Identify which cell holds the provided text, then report its (X, Y) central coordinate. 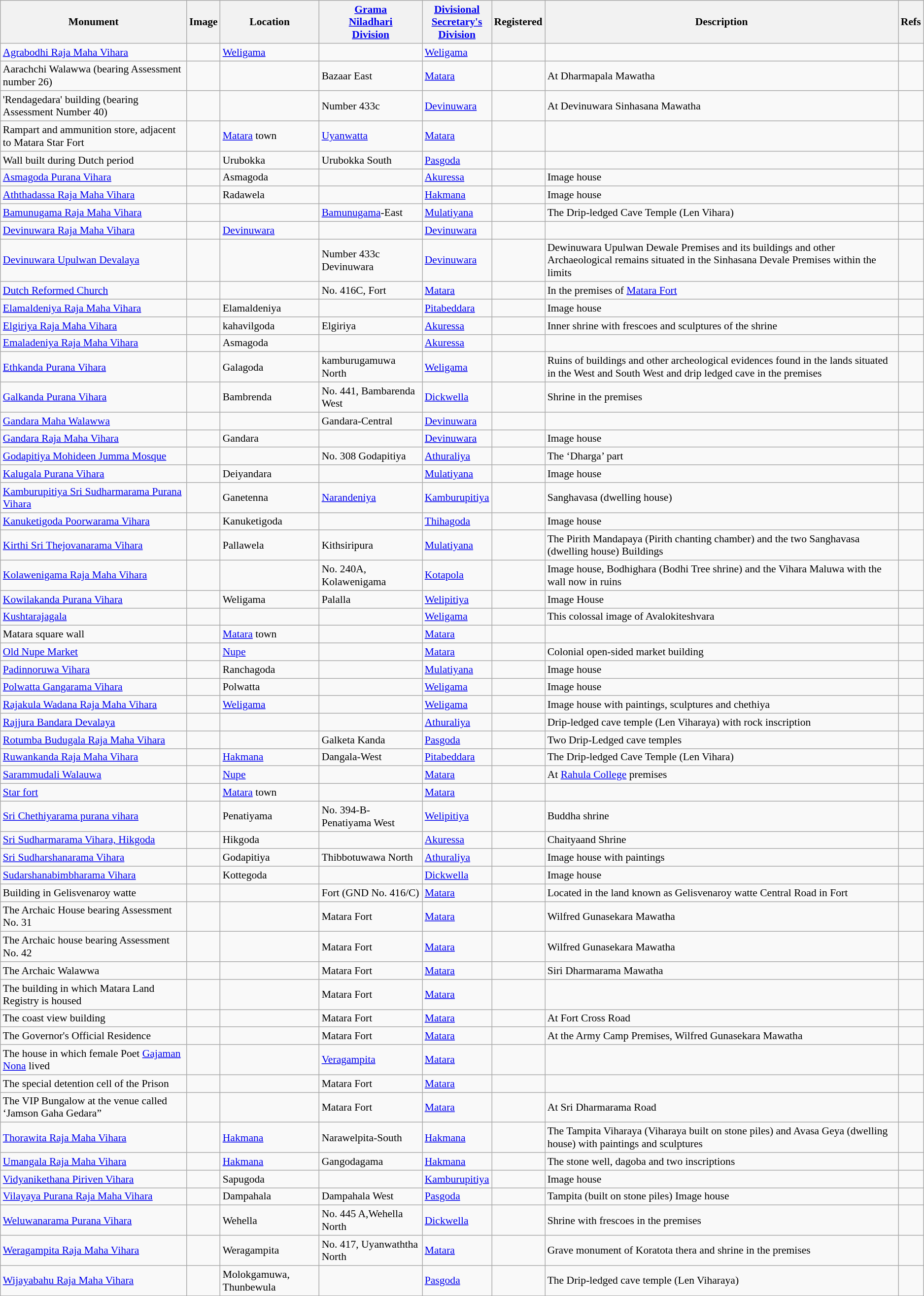
The Tampita Viharaya (Viharaya built on stone piles) and Avasa Geya (dwelling house) with paintings and sculptures (721, 1138)
Image (204, 22)
Pallawela (270, 545)
Kirthi Sri Thejovanarama Vihara (94, 545)
Urubokka (270, 160)
Image house with paintings (721, 858)
Star fort (94, 793)
Rajjura Bandara Devalaya (94, 722)
Galkanda Purana Vihara (94, 397)
Refs (911, 22)
Ruins of buildings and other archeological evidences found in the lands situated in the West and South West and drip ledged cave in the premises (721, 367)
Grave monument of Koratota thera and shrine in the premises (721, 1250)
Image House (721, 599)
Sanghavasa (dwelling house) (721, 498)
The Archaic Walawwa (94, 971)
Kolawenigama Raja Maha Vihara (94, 576)
Kanuketigoda (270, 522)
Polwatta (270, 687)
Weragampita Raja Maha Vihara (94, 1250)
Weluwanarama Purana Vihara (94, 1221)
Bamunugama-East (371, 213)
Elamaldeniya Raja Maha Vihara (94, 308)
The Drip-ledged cave temple (Len Viharaya) (721, 1281)
Tampita (built on stone piles) Image house (721, 1196)
At Dharmapala Mawatha (721, 76)
'Rendagedara' building (bearing Assessment Number 40) (94, 106)
Veragampita (371, 1060)
Sri Chethiyarama purana vihara (94, 816)
Ruwankanda Raja Maha Vihara (94, 757)
Ethkanda Purana Vihara (94, 367)
Matara square wall (94, 634)
No. 445 A,Wehella North (371, 1221)
The stone well, dagoba and two inscriptions (721, 1161)
Gandara-Central (371, 421)
Galketa Kanda (371, 740)
Aththadassa Raja Maha Vihara (94, 195)
At Devinuwara Sinhasana Mawatha (721, 106)
The Pirith Mandapaya (Pirith chanting chamber) and the two Sanghavasa (dwelling house) Buildings (721, 545)
Gandara Raja Maha Vihara (94, 439)
Rampart and ammunition store, adjacent to Matara Star Fort (94, 136)
kamburugamuwa North (371, 367)
Thibbotuwawa North (371, 858)
Kottegoda (270, 876)
Sarammudali Walauwa (94, 775)
No. 441, Bambarenda West (371, 397)
Bambrenda (270, 397)
At Fort Cross Road (721, 1018)
Hikgoda (270, 840)
The Archaic house bearing Assessment No. 42 (94, 946)
The special detention cell of the Prison (94, 1084)
No. 417, Uyanwaththa North (371, 1250)
Building in Gelisvenaroy watte (94, 893)
No. 240A, Kolawenigama (371, 576)
Registered (518, 22)
No. 394-B-Penatiyama West (371, 816)
Colonial open-sided market building (721, 652)
Shrine with frescoes in the premises (721, 1221)
Drip-ledged cave temple (Len Viharaya) with rock inscription (721, 722)
Sudarshanabimbharama Vihara (94, 876)
The ‘Dharga’ part (721, 456)
Umangala Raja Maha Vihara (94, 1161)
Asmagoda Purana Vihara (94, 177)
In the premises of Matara Fort (721, 291)
Narawelpita-South (371, 1138)
No. 416C, Fort (371, 291)
Description (721, 22)
Two Drip-Ledged cave temples (721, 740)
Monument (94, 22)
GramaNiladhariDivision (371, 22)
Emaladeniya Raja Maha Vihara (94, 343)
At the Army Camp Premises, Wilfred Gunasekara Mawatha (721, 1036)
Buddha shrine (721, 816)
Uyanwatta (371, 136)
Gangodagama (371, 1161)
Palalla (371, 599)
Polwatta Gangarama Vihara (94, 687)
Wall built during Dutch period (94, 160)
Thihagoda (457, 522)
Old Nupe Market (94, 652)
Padinnoruwa Vihara (94, 669)
Kowilakanda Purana Vihara (94, 599)
Thorawita Raja Maha Vihara (94, 1138)
Bazaar East (371, 76)
Sri Sudharmarama Vihara, Hikgoda (94, 840)
The Governor's Official Residence (94, 1036)
Dangala-West (371, 757)
Bamunugama Raja Maha Vihara (94, 213)
Elamaldeniya (270, 308)
Kotapola (457, 576)
Located in the land known as Gelisvenaroy watte Central Road in Fort (721, 893)
Image house with paintings, sculptures and chethiya (721, 705)
Dampahala West (371, 1196)
This colossal image of Avalokiteshvara (721, 617)
Wijayabahu Raja Maha Vihara (94, 1281)
Chaityaand Shrine (721, 840)
Kushtarajagala (94, 617)
No. 308 Godapitiya (371, 456)
Gandara (270, 439)
The Archaic House bearing Assessment No. 31 (94, 917)
The house in which female Poet Gajaman Nona lived (94, 1060)
Number 433c (371, 106)
Kalugala Purana Vihara (94, 474)
Dampahala (270, 1196)
The VIP Bungalow at the venue called ‘Jamson Gaha Gedara” (94, 1107)
Elgiriya Raja Maha Vihara (94, 326)
Radawela (270, 195)
Deiyandara (270, 474)
Fort (GND No. 416/C) (371, 893)
kahavilgoda (270, 326)
Kamburupitiya Sri Sudharmarama Purana Vihara (94, 498)
DivisionalSecretary'sDivision (457, 22)
Inner shrine with frescoes and sculptures of the shrine (721, 326)
Vidyanikethana Piriven Vihara (94, 1179)
Ranchagoda (270, 669)
Devinuwara Raja Maha Vihara (94, 230)
Elgiriya (371, 326)
Ganetenna (270, 498)
Siri Dharmarama Mawatha (721, 971)
Weragampita (270, 1250)
Agrabodhi Raja Maha Vihara (94, 52)
Sri Sudharshanarama Vihara (94, 858)
The coast view building (94, 1018)
Wehella (270, 1221)
Godapitiya Mohideen Jumma Mosque (94, 456)
Sapugoda (270, 1179)
Galagoda (270, 367)
Kithsiripura (371, 545)
Urubokka South (371, 160)
Penatiyama (270, 816)
Image house, Bodhighara (Bodhi Tree shrine) and the Vihara Maluwa with the wall now in ruins (721, 576)
Rajakula Wadana Raja Maha Vihara (94, 705)
Shrine in the premises (721, 397)
Number 433c Devinuwara (371, 260)
Gandara Maha Walawwa (94, 421)
Kanuketigoda Poorwarama Vihara (94, 522)
Vilayaya Purana Raja Maha Vihara (94, 1196)
Aarachchi Walawwa (bearing Assessment number 26) (94, 76)
Devinuwara Upulwan Devalaya (94, 260)
At Rahula College premises (721, 775)
Rotumba Budugala Raja Maha Vihara (94, 740)
Dewinuwara Upulwan Dewale Premises and its buildings and other Archaeological remains situated in the Sinhasana Devale Premises within the limits (721, 260)
At Sri Dharmarama Road (721, 1107)
Molokgamuwa, Thunbewula (270, 1281)
The building in which Matara Land Registry is housed (94, 995)
Godapitiya (270, 858)
Narandeniya (371, 498)
Dutch Reformed Church (94, 291)
Location (270, 22)
